Identify which cell holds the provided text, then report its [x, y] central coordinate. 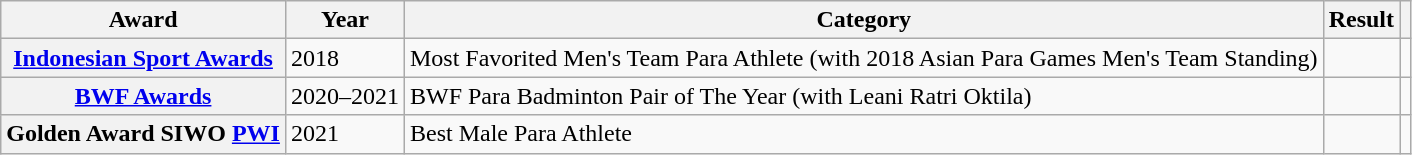
2021 [344, 134]
Result [1361, 20]
Category [864, 20]
Best Male Para Athlete [864, 134]
BWF Para Badminton Pair of The Year (with Leani Ratri Oktila) [864, 96]
2020–2021 [344, 96]
Golden Award SIWO PWI [144, 134]
BWF Awards [144, 96]
Most Favorited Men's Team Para Athlete (with 2018 Asian Para Games Men's Team Standing) [864, 58]
Award [144, 20]
2018 [344, 58]
Indonesian Sport Awards [144, 58]
Year [344, 20]
